Extract the [X, Y] coordinate from the center of the cell holding the provided text.  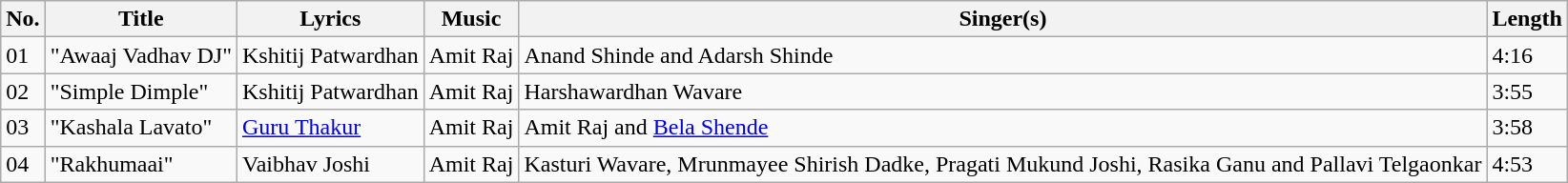
03 [23, 128]
"Awaaj Vadhav DJ" [141, 55]
Title [141, 19]
3:55 [1527, 91]
01 [23, 55]
4:53 [1527, 164]
3:58 [1527, 128]
Singer(s) [1003, 19]
Harshawardhan Wavare [1003, 91]
4:16 [1527, 55]
"Rakhumaai" [141, 164]
Amit Raj and Bela Shende [1003, 128]
Guru Thakur [330, 128]
"Kashala Lavato" [141, 128]
Lyrics [330, 19]
Music [471, 19]
No. [23, 19]
"Simple Dimple" [141, 91]
Anand Shinde and Adarsh Shinde [1003, 55]
02 [23, 91]
Kasturi Wavare, Mrunmayee Shirish Dadke, Pragati Mukund Joshi, Rasika Ganu and Pallavi Telgaonkar [1003, 164]
Vaibhav Joshi [330, 164]
04 [23, 164]
Length [1527, 19]
